Search for the cell housing the specified text and yield its (X, Y) center coordinate. 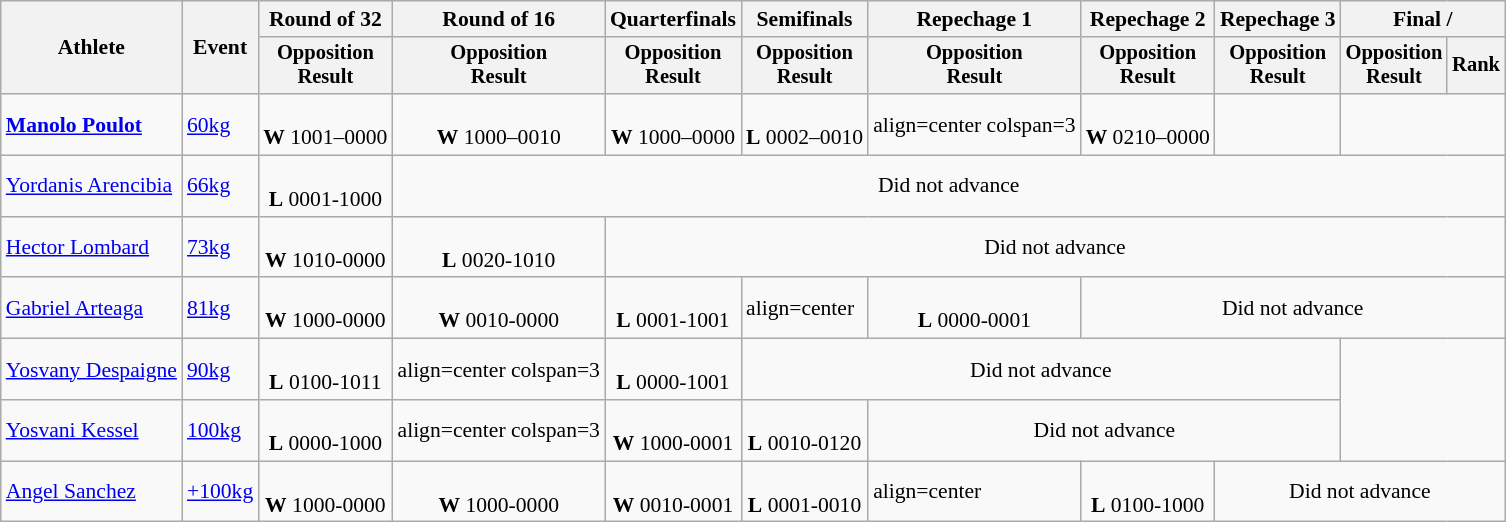
W 0010-0000 (498, 308)
Yosvani Kessel (92, 430)
L 0100-1011 (325, 370)
Event (220, 48)
L 0010-0120 (804, 430)
W 0210–0000 (1148, 124)
Final / (1423, 19)
Repechage 2 (1148, 19)
Hector Lombard (92, 248)
L 0001-1001 (673, 308)
73kg (220, 248)
L 0000-0001 (974, 308)
Yordanis Arencibia (92, 186)
L 0000-1001 (673, 370)
L 0020-1010 (498, 248)
Gabriel Arteaga (92, 308)
W 1000-0001 (673, 430)
Yosvany Despaigne (92, 370)
90kg (220, 370)
L 0001-1000 (325, 186)
Rank (1476, 66)
W 1000–0010 (498, 124)
+100kg (220, 492)
L 0001-0010 (804, 492)
100kg (220, 430)
Semifinals (804, 19)
60kg (220, 124)
W 1001–0000 (325, 124)
Manolo Poulot (92, 124)
Repechage 3 (1278, 19)
81kg (220, 308)
L 0002–0010 (804, 124)
Repechage 1 (974, 19)
W 1000–0000 (673, 124)
W 1010-0000 (325, 248)
Athlete (92, 48)
L 0000-1000 (325, 430)
W 0010-0001 (673, 492)
Round of 32 (325, 19)
Angel Sanchez (92, 492)
Round of 16 (498, 19)
Quarterfinals (673, 19)
L 0100-1000 (1148, 492)
66kg (220, 186)
